From the cell containing the given text, extract its center point as (X, Y) coordinate. 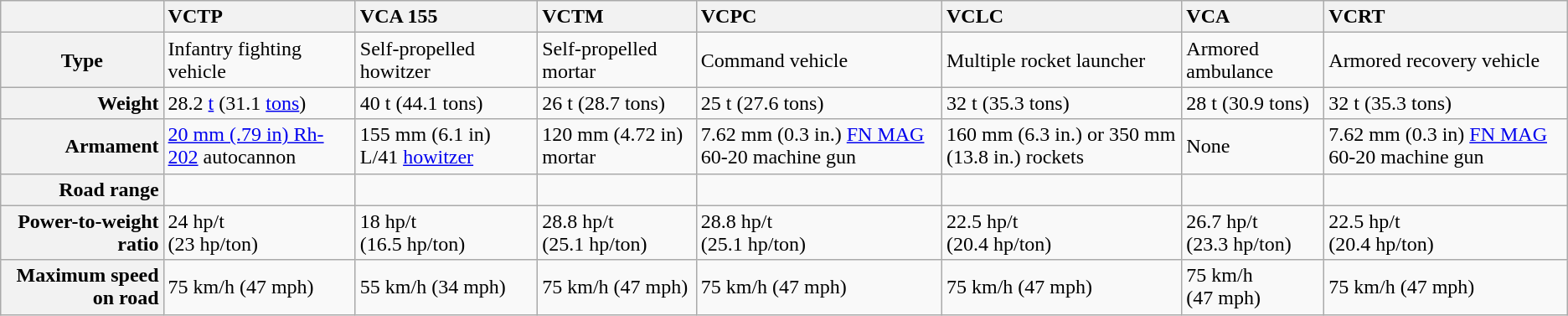
28.2 t (31.1 tons) (260, 103)
Command vehicle (819, 60)
40 t (44.1 tons) (446, 103)
28 t (30.9 tons) (1253, 103)
160 mm (6.3 in.) or 350 mm (13.8 in.) rockets (1061, 146)
Armored recovery vehicle (1446, 60)
Self-propelled howitzer (446, 60)
26.7 hp/t(23.3 hp/ton) (1253, 233)
120 mm (4.72 in) mortar (616, 146)
None (1253, 146)
Road range (82, 189)
VCA (1253, 17)
Power-to-weight ratio (82, 233)
Multiple rocket launcher (1061, 60)
Self-propelled mortar (616, 60)
55 km/h (34 mph) (446, 287)
Armored ambulance (1253, 60)
7.62 mm (0.3 in) FN MAG 60-20 machine gun (1446, 146)
25 t (27.6 tons) (819, 103)
Type (82, 60)
VCTM (616, 17)
Weight (82, 103)
VCTP (260, 17)
VCLC (1061, 17)
24 hp/t(23 hp/ton) (260, 233)
7.62 mm (0.3 in.) FN MAG 60-20 machine gun (819, 146)
Maximum speed on road (82, 287)
20 mm (.79 in) Rh-202 autocannon (260, 146)
VCA 155 (446, 17)
Armament (82, 146)
Infantry fighting vehicle (260, 60)
18 hp/t(16.5 hp/ton) (446, 233)
155 mm (6.1 in) L/41 howitzer (446, 146)
VCPC (819, 17)
VCRT (1446, 17)
26 t (28.7 tons) (616, 103)
